From the cell containing the given text, extract its center point as (x, y) coordinate. 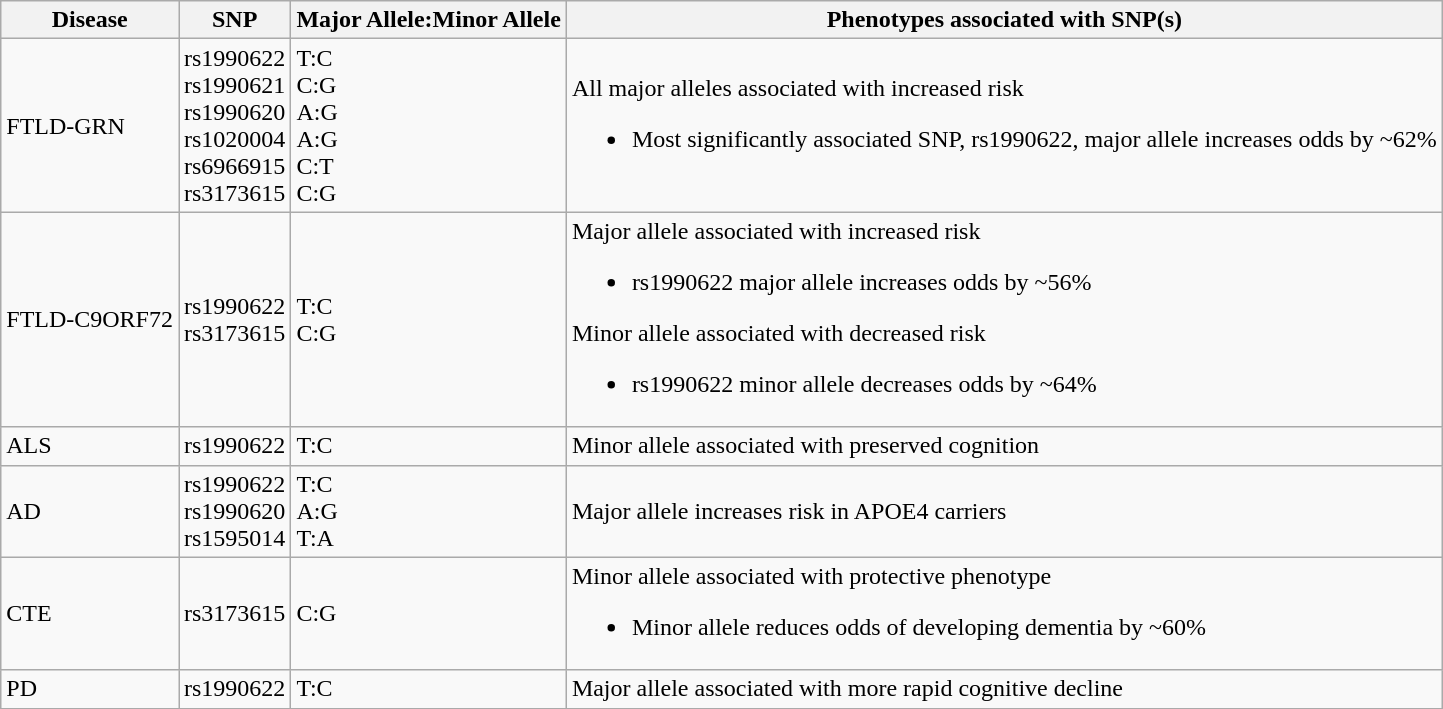
Phenotypes associated with SNP(s) (1004, 20)
C:G (428, 614)
rs1990622rs1990620rs1595014 (234, 511)
Major allele increases risk in APOE4 carriers (1004, 511)
Minor allele associated with protective phenotypeMinor allele reduces odds of developing dementia by ~60% (1004, 614)
rs1990622rs1990621rs1990620rs1020004rs6966915rs3173615 (234, 126)
CTE (90, 614)
FTLD-GRN (90, 126)
rs1990622rs3173615 (234, 320)
Major allele associated with more rapid cognitive decline (1004, 689)
AD (90, 511)
Major Allele:Minor Allele (428, 20)
T:CC:GA:GA:GC:TC:G (428, 126)
All major alleles associated with increased riskMost significantly associated SNP, rs1990622, major allele increases odds by ~62% (1004, 126)
Disease (90, 20)
rs3173615 (234, 614)
FTLD-C9ORF72 (90, 320)
Minor allele associated with preserved cognition (1004, 446)
SNP (234, 20)
T:CA:GT:A (428, 511)
PD (90, 689)
ALS (90, 446)
T:CC:G (428, 320)
